Identify which cell holds the provided text, then report its [x, y] central coordinate. 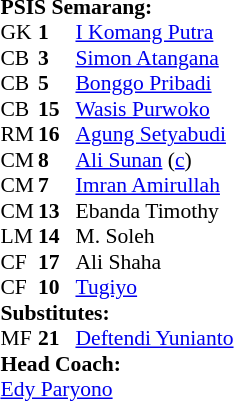
1 [57, 33]
15 [57, 109]
MF [19, 339]
LM [19, 237]
Deftendi Yunianto [154, 339]
Substitutes: [116, 313]
5 [57, 83]
13 [57, 211]
17 [57, 262]
Ebanda Timothy [154, 211]
Ali Shaha [154, 262]
21 [57, 339]
16 [57, 135]
10 [57, 287]
14 [57, 237]
Imran Amirullah [154, 185]
Bonggo Pribadi [154, 83]
7 [57, 185]
Tugiyo [154, 287]
8 [57, 160]
RM [19, 135]
3 [57, 58]
Ali Sunan (c) [154, 160]
M. Soleh [154, 237]
Agung Setyabudi [154, 135]
Head Coach: [116, 364]
I Komang Putra [154, 33]
Simon Atangana [154, 58]
GK [19, 33]
Wasis Purwoko [154, 109]
